Capture the cell that displays the provided text and extract its [x, y] central coordinate. 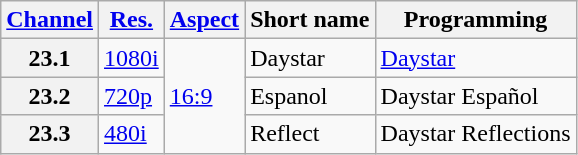
Channel [50, 20]
1080i [132, 58]
Programming [476, 20]
720p [132, 96]
16:9 [204, 96]
Aspect [204, 20]
23.2 [50, 96]
23.1 [50, 58]
Daystar Español [476, 96]
480i [132, 134]
Daystar Reflections [476, 134]
Reflect [310, 134]
Espanol [310, 96]
Res. [132, 20]
Short name [310, 20]
23.3 [50, 134]
